From the cell containing the given text, extract its center point as (X, Y) coordinate. 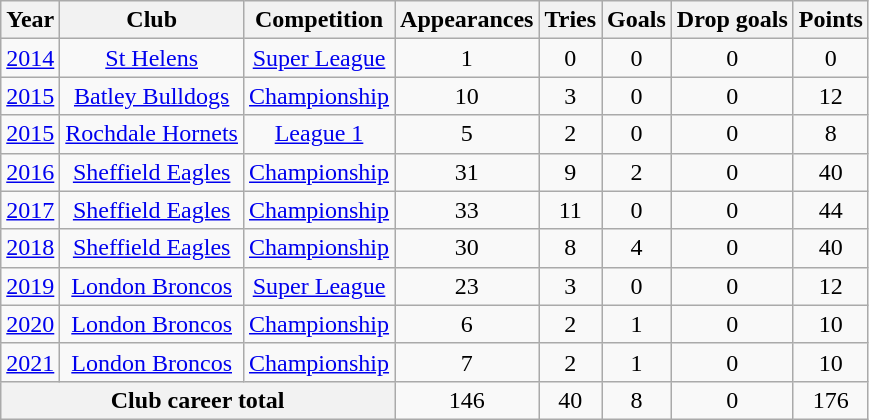
11 (570, 210)
2016 (30, 172)
Tries (570, 20)
176 (830, 400)
Rochdale Hornets (152, 134)
2014 (30, 58)
2019 (30, 286)
St Helens (152, 58)
44 (830, 210)
Drop goals (732, 20)
Year (30, 20)
30 (467, 248)
Appearances (467, 20)
9 (570, 172)
Competition (318, 20)
2020 (30, 324)
Club career total (198, 400)
4 (637, 248)
Goals (637, 20)
31 (467, 172)
5 (467, 134)
7 (467, 362)
146 (467, 400)
2018 (30, 248)
2021 (30, 362)
33 (467, 210)
Batley Bulldogs (152, 96)
23 (467, 286)
Points (830, 20)
6 (467, 324)
Club (152, 20)
League 1 (318, 134)
2017 (30, 210)
